Locate the cell with the specified text and output its (X, Y) center coordinate. 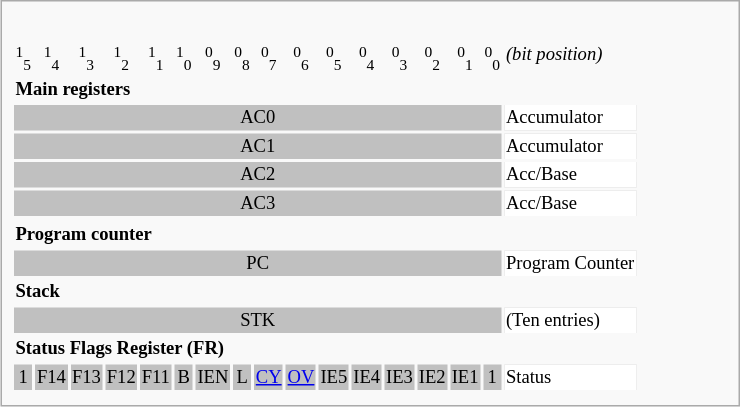
10 (183, 58)
OV (301, 378)
B (183, 378)
L (242, 378)
00 (492, 58)
AC1 (258, 147)
Program counter (325, 236)
Status Flags Register (FR) (325, 350)
04 (367, 58)
IE5 (334, 378)
08 (242, 58)
13 (86, 58)
F13 (86, 378)
06 (301, 58)
Main registers (325, 90)
(Ten entries) (570, 321)
15 (23, 58)
F12 (121, 378)
IE4 (367, 378)
Status (570, 378)
AC2 (258, 176)
IE2 (432, 378)
07 (268, 58)
05 (334, 58)
11 (156, 58)
01 (465, 58)
03 (400, 58)
PC (258, 264)
(bit position) (570, 58)
CY (268, 378)
IE3 (400, 378)
14 (51, 58)
F11 (156, 378)
AC0 (258, 119)
STK (258, 321)
Stack (325, 293)
IEN (213, 378)
12 (121, 58)
F14 (51, 378)
09 (213, 58)
02 (432, 58)
IE1 (465, 378)
Program Counter (570, 264)
AC3 (258, 204)
